Extract the [x, y] coordinate from the center of the cell holding the provided text.  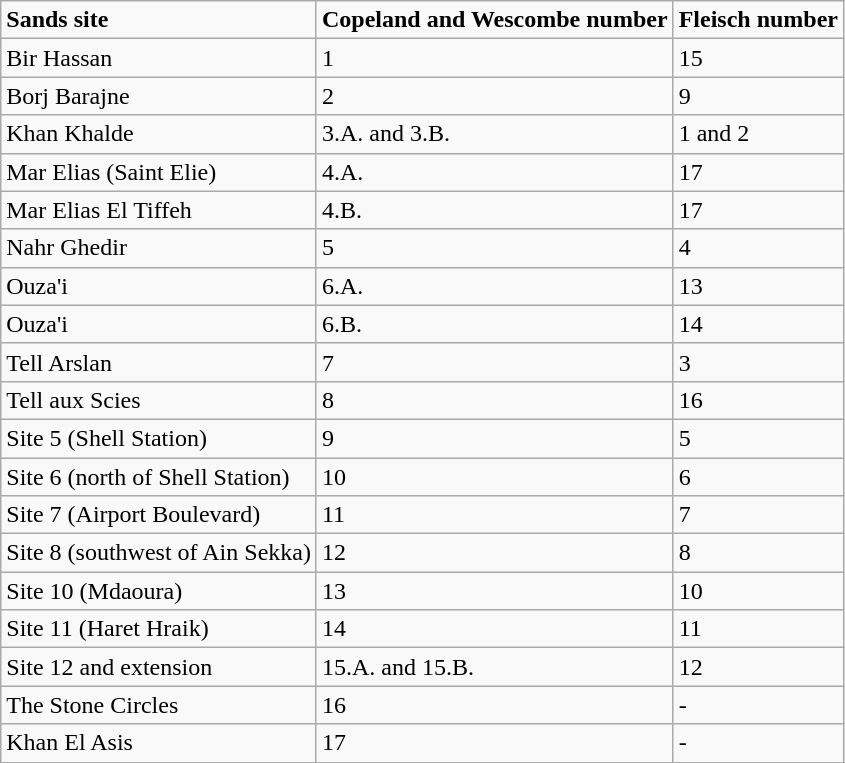
15.A. and 15.B. [494, 667]
4 [758, 248]
Sands site [159, 20]
1 [494, 58]
15 [758, 58]
Tell aux Scies [159, 400]
Site 5 (Shell Station) [159, 438]
Tell Arslan [159, 362]
Site 8 (southwest of Ain Sekka) [159, 553]
Site 12 and extension [159, 667]
Copeland and Wescombe number [494, 20]
Fleisch number [758, 20]
Site 6 (north of Shell Station) [159, 477]
Khan Khalde [159, 134]
4.B. [494, 210]
The Stone Circles [159, 705]
6.B. [494, 324]
6.A. [494, 286]
Mar Elias El Tiffeh [159, 210]
Mar Elias (Saint Elie) [159, 172]
Site 7 (Airport Boulevard) [159, 515]
Nahr Ghedir [159, 248]
2 [494, 96]
1 and 2 [758, 134]
3 [758, 362]
6 [758, 477]
Bir Hassan [159, 58]
Site 11 (Haret Hraik) [159, 629]
Khan El Asis [159, 743]
Site 10 (Mdaoura) [159, 591]
3.A. and 3.B. [494, 134]
4.A. [494, 172]
Borj Barajne [159, 96]
